Provide the (X, Y) coordinate of the cell's center where the given text is located.  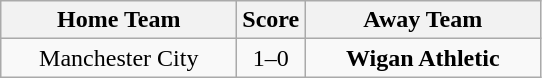
Wigan Athletic (423, 58)
Manchester City (119, 58)
1–0 (271, 58)
Score (271, 20)
Home Team (119, 20)
Away Team (423, 20)
